Identify which cell holds the provided text, then report its [x, y] central coordinate. 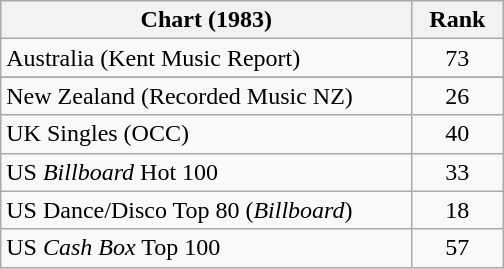
Rank [458, 20]
Chart (1983) [206, 20]
US Billboard Hot 100 [206, 172]
New Zealand (Recorded Music NZ) [206, 96]
40 [458, 134]
26 [458, 96]
Australia (Kent Music Report) [206, 58]
57 [458, 248]
UK Singles (OCC) [206, 134]
US Cash Box Top 100 [206, 248]
73 [458, 58]
33 [458, 172]
US Dance/Disco Top 80 (Billboard) [206, 210]
18 [458, 210]
